From the cell containing the given text, extract its center point as [x, y] coordinate. 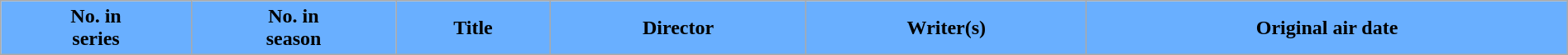
Original air date [1327, 28]
Director [678, 28]
Title [473, 28]
No. inseason [293, 28]
Writer(s) [946, 28]
No. inseries [96, 28]
